Return [x, y] of the center of cell containing provided text 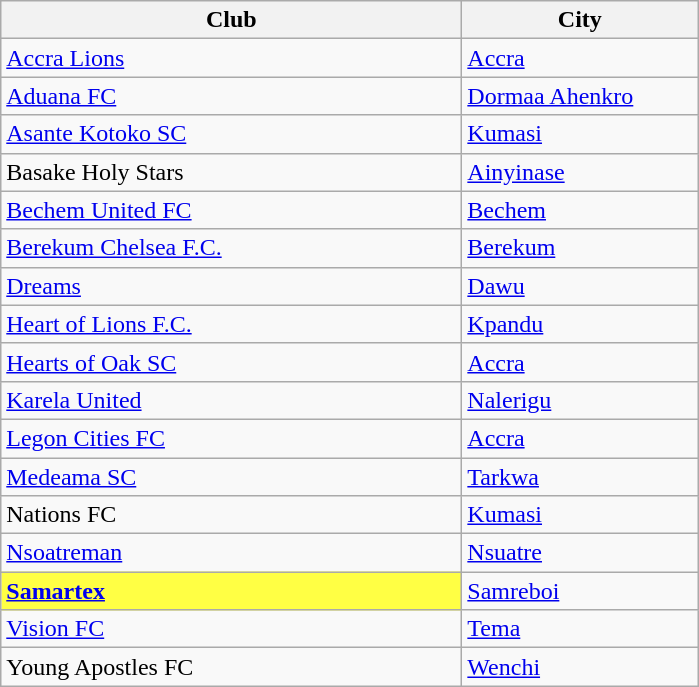
Nsoatreman [232, 553]
Dormaa Ahenkro [580, 96]
Basake Holy Stars [232, 172]
Asante Kotoko SC [232, 134]
Club [232, 20]
Nalerigu [580, 400]
Karela United [232, 400]
Ainyinase [580, 172]
City [580, 20]
Aduana FC [232, 96]
Dreams [232, 286]
Accra Lions [232, 58]
Samreboi [580, 591]
Tema [580, 629]
Bechem United FC [232, 210]
Wenchi [580, 667]
Hearts of Oak SC [232, 362]
Samartex [232, 591]
Heart of Lions F.C. [232, 324]
Legon Cities FC [232, 438]
Medeama SC [232, 477]
Tarkwa [580, 477]
Kpandu [580, 324]
Young Apostles FC [232, 667]
Nations FC [232, 515]
Nsuatre [580, 553]
Bechem [580, 210]
Vision FC [232, 629]
Berekum [580, 248]
Dawu [580, 286]
Berekum Chelsea F.C. [232, 248]
